Find where the given text appears and provide that cell's center as (X, Y) coordinate. 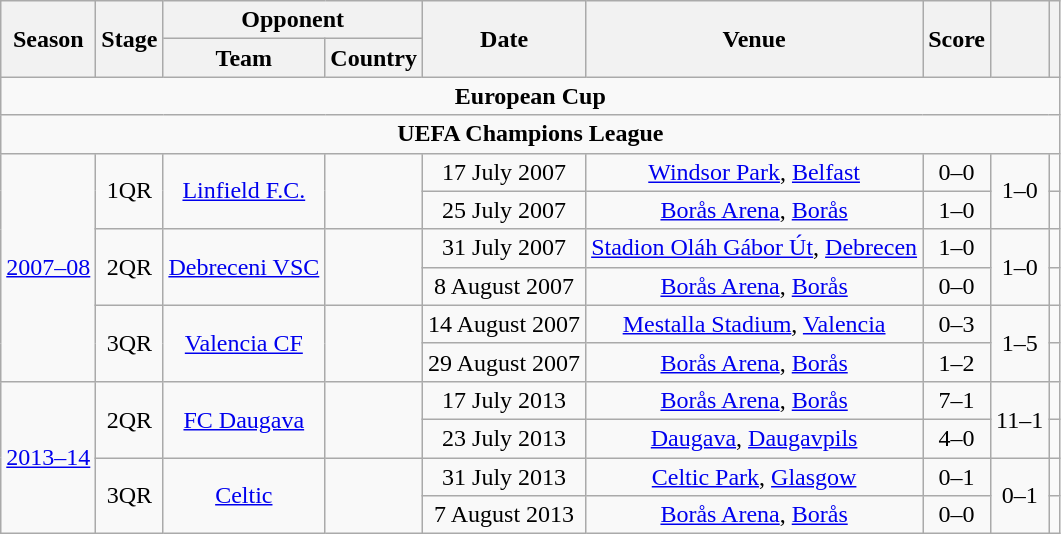
7–1 (957, 400)
11–1 (1020, 419)
Celtic (244, 496)
8 August 2007 (504, 286)
0–3 (957, 324)
FC Daugava (244, 419)
17 July 2013 (504, 400)
31 July 2007 (504, 248)
Daugava, Daugavpils (754, 438)
Season (48, 39)
1–5 (1020, 343)
Country (374, 58)
Venue (754, 39)
29 August 2007 (504, 362)
Mestalla Stadium, Valencia (754, 324)
Opponent (293, 20)
Debreceni VSC (244, 267)
Celtic Park, Glasgow (754, 477)
UEFA Champions League (530, 134)
Team (244, 58)
7 August 2013 (504, 515)
European Cup (530, 96)
31 July 2013 (504, 477)
Stage (130, 39)
Stadion Oláh Gábor Út, Debrecen (754, 248)
Score (957, 39)
Windsor Park, Belfast (754, 172)
25 July 2007 (504, 210)
14 August 2007 (504, 324)
2007–08 (48, 267)
4–0 (957, 438)
1–2 (957, 362)
Linfield F.C. (244, 191)
1QR (130, 191)
23 July 2013 (504, 438)
2013–14 (48, 457)
17 July 2007 (504, 172)
Valencia CF (244, 343)
Date (504, 39)
